Locate the cell with the specified text and output its [x, y] center coordinate. 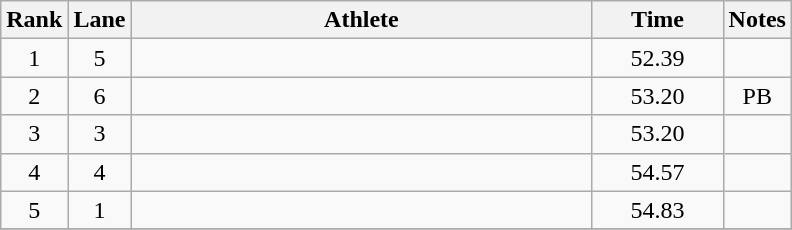
Notes [757, 20]
6 [100, 96]
2 [34, 96]
Time [658, 20]
54.83 [658, 210]
Athlete [362, 20]
Lane [100, 20]
Rank [34, 20]
PB [757, 96]
52.39 [658, 58]
54.57 [658, 172]
